Provide the [x, y] coordinate of the cell's center where the given text is located.  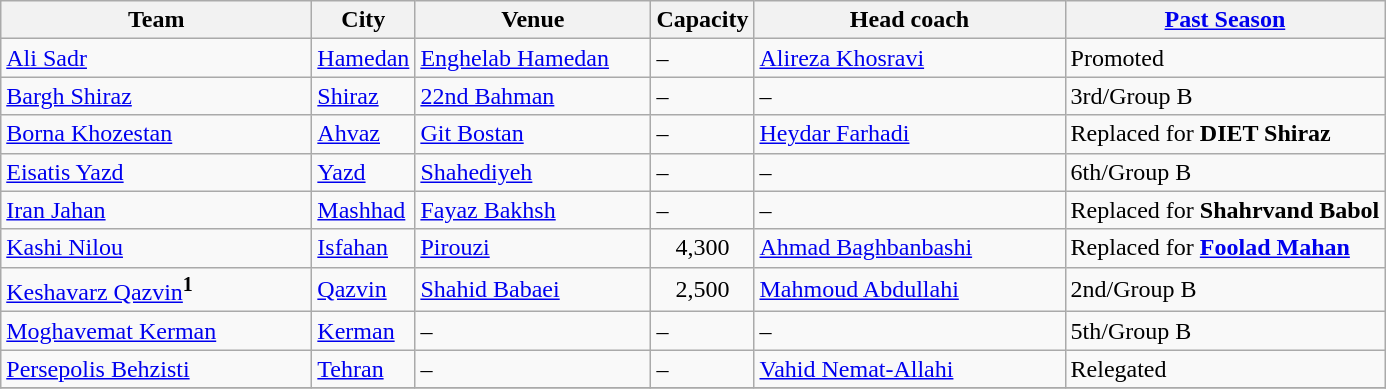
Past Season [1225, 20]
Mashhad [364, 210]
Moghavemat Kerman [156, 331]
Ali Sadr [156, 58]
Alireza Khosravi [910, 58]
Vahid Nemat-Allahi [910, 369]
5th/Group B [1225, 331]
3rd/Group B [1225, 96]
Isfahan [364, 248]
Capacity [702, 20]
Git Bostan [533, 134]
Replaced for Shahrvand Babol [1225, 210]
Kerman [364, 331]
Fayaz Bakhsh [533, 210]
Qazvin [364, 290]
Ahmad Baghbanbashi [910, 248]
2nd/Group B [1225, 290]
Eisatis Yazd [156, 172]
Persepolis Behzisti [156, 369]
City [364, 20]
Shiraz [364, 96]
Keshavarz Qazvin1 [156, 290]
2,500 [702, 290]
Head coach [910, 20]
Hamedan [364, 58]
Bargh Shiraz [156, 96]
Team [156, 20]
Shahid Babaei [533, 290]
Yazd [364, 172]
Promoted [1225, 58]
6th/Group B [1225, 172]
Pirouzi [533, 248]
Iran Jahan [156, 210]
4,300 [702, 248]
Borna Khozestan [156, 134]
Heydar Farhadi [910, 134]
Ahvaz [364, 134]
Tehran [364, 369]
Shahediyeh [533, 172]
Mahmoud Abdullahi [910, 290]
Relegated [1225, 369]
Replaced for Foolad Mahan [1225, 248]
Enghelab Hamedan [533, 58]
22nd Bahman [533, 96]
Replaced for DIET Shiraz [1225, 134]
Kashi Nilou [156, 248]
Venue [533, 20]
